For the text-containing cell, return its midpoint in [x, y] coordinate format. 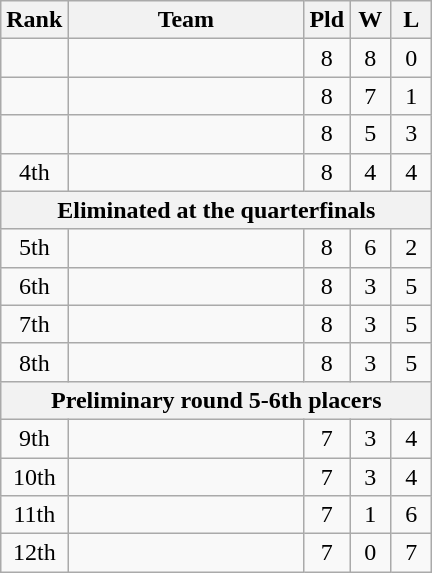
Team [186, 20]
Eliminated at the quarterfinals [216, 210]
Pld [327, 20]
6th [34, 286]
4th [34, 172]
11th [34, 515]
12th [34, 553]
Rank [34, 20]
W [370, 20]
10th [34, 477]
5th [34, 248]
7th [34, 324]
9th [34, 438]
Preliminary round 5-6th placers [216, 400]
L [412, 20]
8th [34, 362]
2 [412, 248]
